Scan for the cell matching the given text and deliver its (X, Y) coordinate at center. 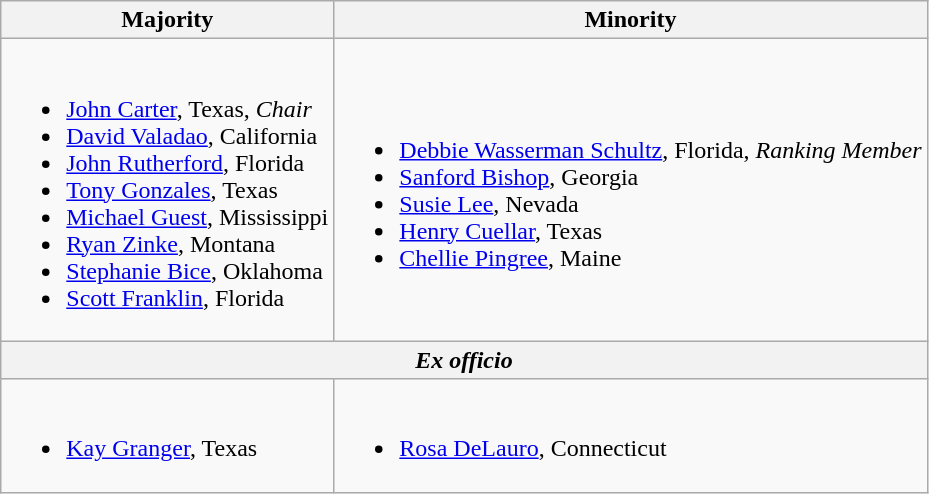
Minority (630, 20)
Rosa DeLauro, Connecticut (630, 436)
Majority (168, 20)
Kay Granger, Texas (168, 436)
Debbie Wasserman Schultz, Florida, Ranking MemberSanford Bishop, GeorgiaSusie Lee, NevadaHenry Cuellar, TexasChellie Pingree, Maine (630, 190)
Ex officio (464, 360)
